Identify which cell holds the provided text, then report its [x, y] central coordinate. 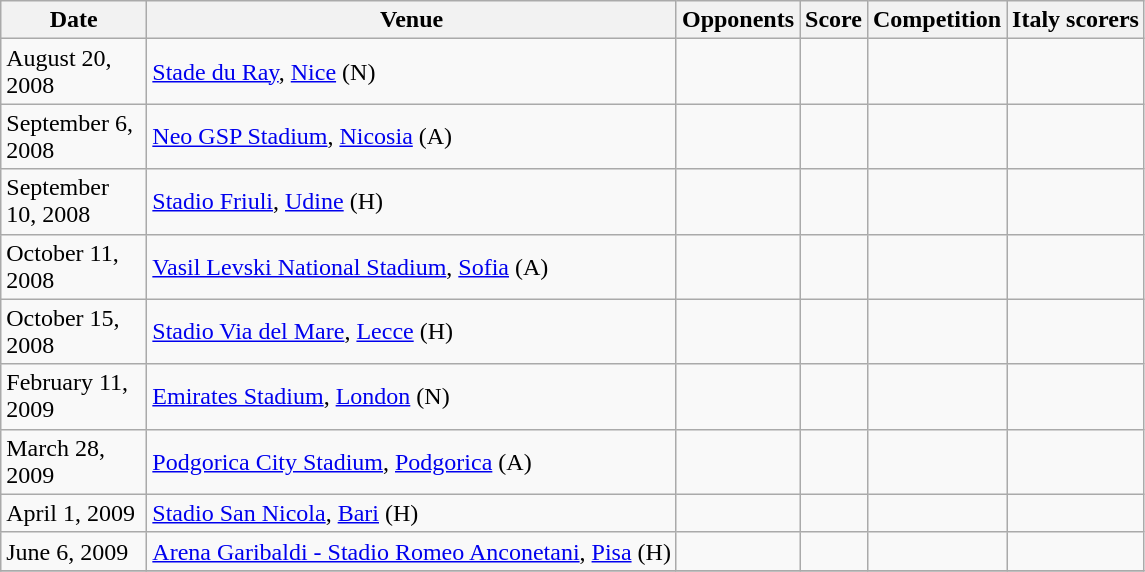
Competition [936, 20]
August 20, 2008 [74, 72]
September 6, 2008 [74, 136]
March 28, 2009 [74, 462]
February 11, 2009 [74, 396]
Neo GSP Stadium, Nicosia (A) [412, 136]
September 10, 2008 [74, 202]
Stadio San Nicola, Bari (H) [412, 513]
April 1, 2009 [74, 513]
Opponents [738, 20]
October 11, 2008 [74, 266]
Italy scorers [1076, 20]
June 6, 2009 [74, 551]
Stade du Ray, Nice (N) [412, 72]
October 15, 2008 [74, 332]
Arena Garibaldi - Stadio Romeo Anconetani, Pisa (H) [412, 551]
Venue [412, 20]
Vasil Levski National Stadium, Sofia (A) [412, 266]
Stadio Friuli, Udine (H) [412, 202]
Podgorica City Stadium, Podgorica (A) [412, 462]
Date [74, 20]
Score [834, 20]
Emirates Stadium, London (N) [412, 396]
Stadio Via del Mare, Lecce (H) [412, 332]
